Determine the (X, Y) coordinate at the center of the cell enclosing the given text.  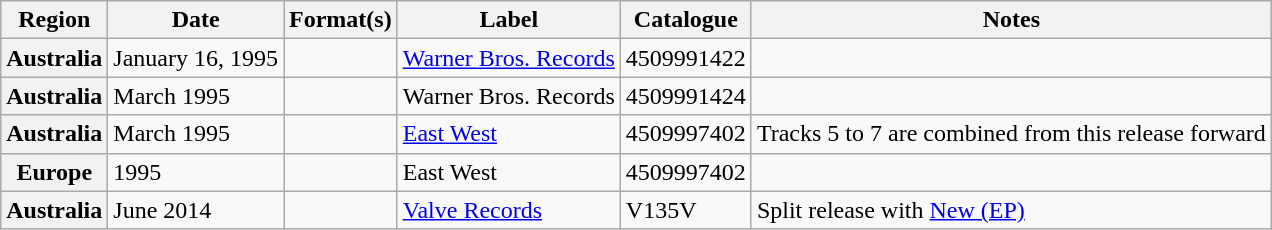
Catalogue (686, 20)
June 2014 (196, 210)
Europe (54, 172)
Notes (1011, 20)
Region (54, 20)
Valve Records (508, 210)
January 16, 1995 (196, 58)
Label (508, 20)
4509991424 (686, 96)
4509991422 (686, 58)
Tracks 5 to 7 are combined from this release forward (1011, 134)
Split release with New (EP) (1011, 210)
Format(s) (341, 20)
1995 (196, 172)
V135V (686, 210)
Date (196, 20)
